Find where the given text appears and provide that cell's center as [X, Y] coordinate. 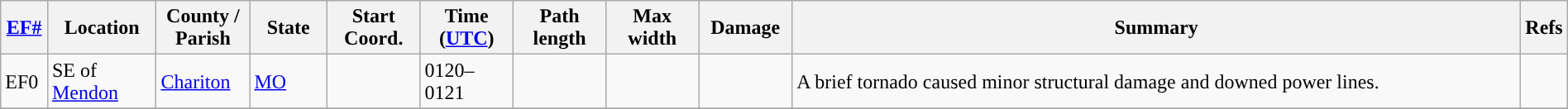
EF0 [25, 81]
Start Coord. [374, 28]
A brief tornado caused minor structural damage and downed power lines. [1156, 81]
MO [289, 81]
0120–0121 [466, 81]
Refs [1545, 28]
Path length [559, 28]
Chariton [203, 81]
Max width [653, 28]
County / Parish [203, 28]
EF# [25, 28]
Time (UTC) [466, 28]
SE of Mendon [102, 81]
Summary [1156, 28]
Location [102, 28]
State [289, 28]
Damage [746, 28]
